Return the (X, Y) coordinate for the center point of the cell that contains the specified text.  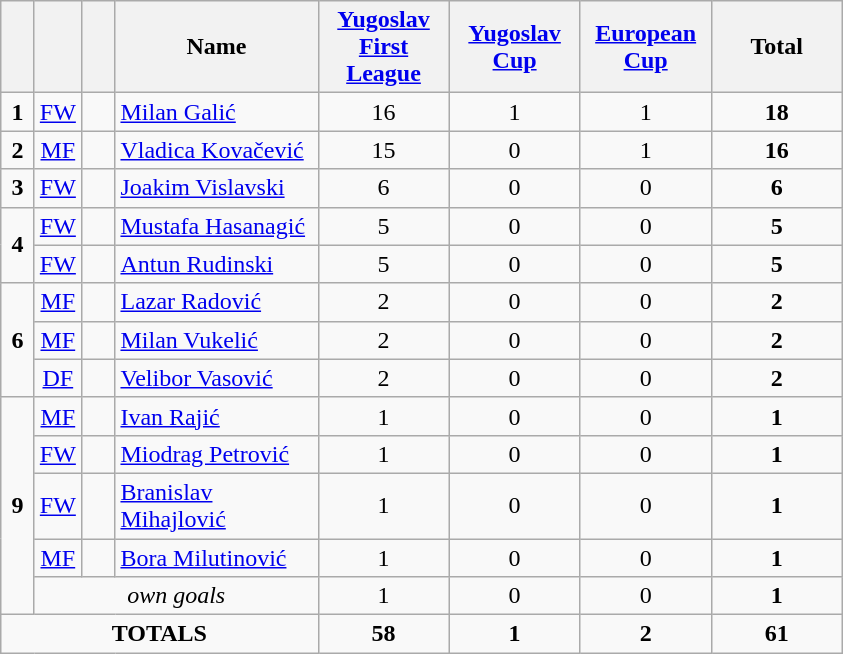
TOTALS (160, 634)
9 (18, 506)
Yugoslav Cup (514, 47)
European Cup (646, 47)
Milan Galić (216, 112)
58 (384, 634)
Joakim Vislavski (216, 188)
Vladica Kovačević (216, 150)
15 (384, 150)
Miodrag Petrović (216, 454)
61 (776, 634)
Mustafa Hasanagić (216, 226)
Bora Milutinović (216, 557)
Branislav Mihajlović (216, 506)
Lazar Radović (216, 302)
own goals (176, 596)
DF (58, 378)
Name (216, 47)
Velibor Vasović (216, 378)
Ivan Rajić (216, 416)
3 (18, 188)
Total (776, 47)
18 (776, 112)
Milan Vukelić (216, 340)
4 (18, 245)
Antun Rudinski (216, 264)
Yugoslav First League (384, 47)
